Search for the cell housing the specified text and yield its [X, Y] center coordinate. 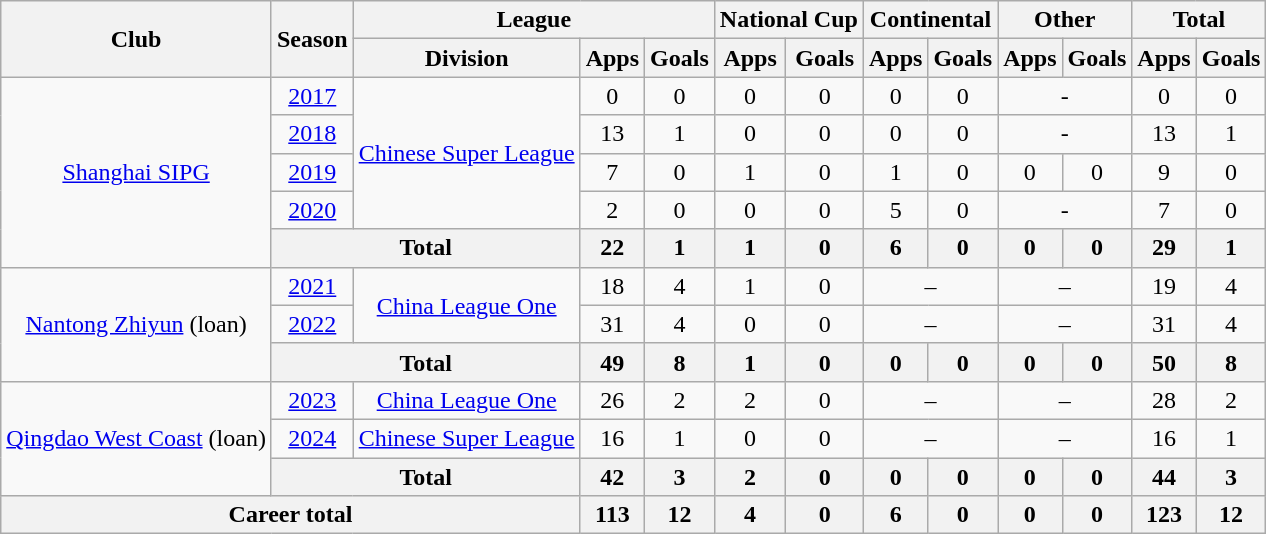
2020 [312, 210]
18 [612, 286]
22 [612, 248]
2023 [312, 400]
Nantong Zhiyun (loan) [136, 324]
123 [1164, 515]
Career total [290, 515]
Continental [930, 20]
National Cup [788, 20]
Season [312, 39]
49 [612, 362]
Other [1065, 20]
League [534, 20]
Qingdao West Coast (loan) [136, 438]
9 [1164, 172]
Division [466, 58]
26 [612, 400]
28 [1164, 400]
19 [1164, 286]
2019 [312, 172]
5 [895, 210]
2022 [312, 324]
29 [1164, 248]
Shanghai SIPG [136, 172]
50 [1164, 362]
42 [612, 477]
2018 [312, 134]
113 [612, 515]
44 [1164, 477]
2021 [312, 286]
Club [136, 39]
2024 [312, 438]
2017 [312, 96]
